Find where the given text appears and provide that cell's center as [X, Y] coordinate. 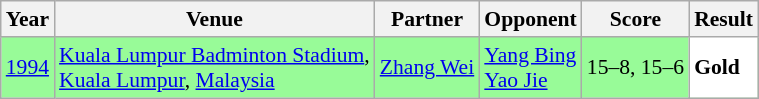
Opponent [530, 19]
1994 [28, 68]
Score [636, 19]
Zhang Wei [428, 68]
Yang Bing Yao Jie [530, 68]
Result [724, 19]
Partner [428, 19]
Year [28, 19]
Kuala Lumpur Badminton Stadium,Kuala Lumpur, Malaysia [214, 68]
Gold [724, 68]
Venue [214, 19]
15–8, 15–6 [636, 68]
